Pinpoint the cell where the given text exists, returning its (x, y) midpoint coordinate. 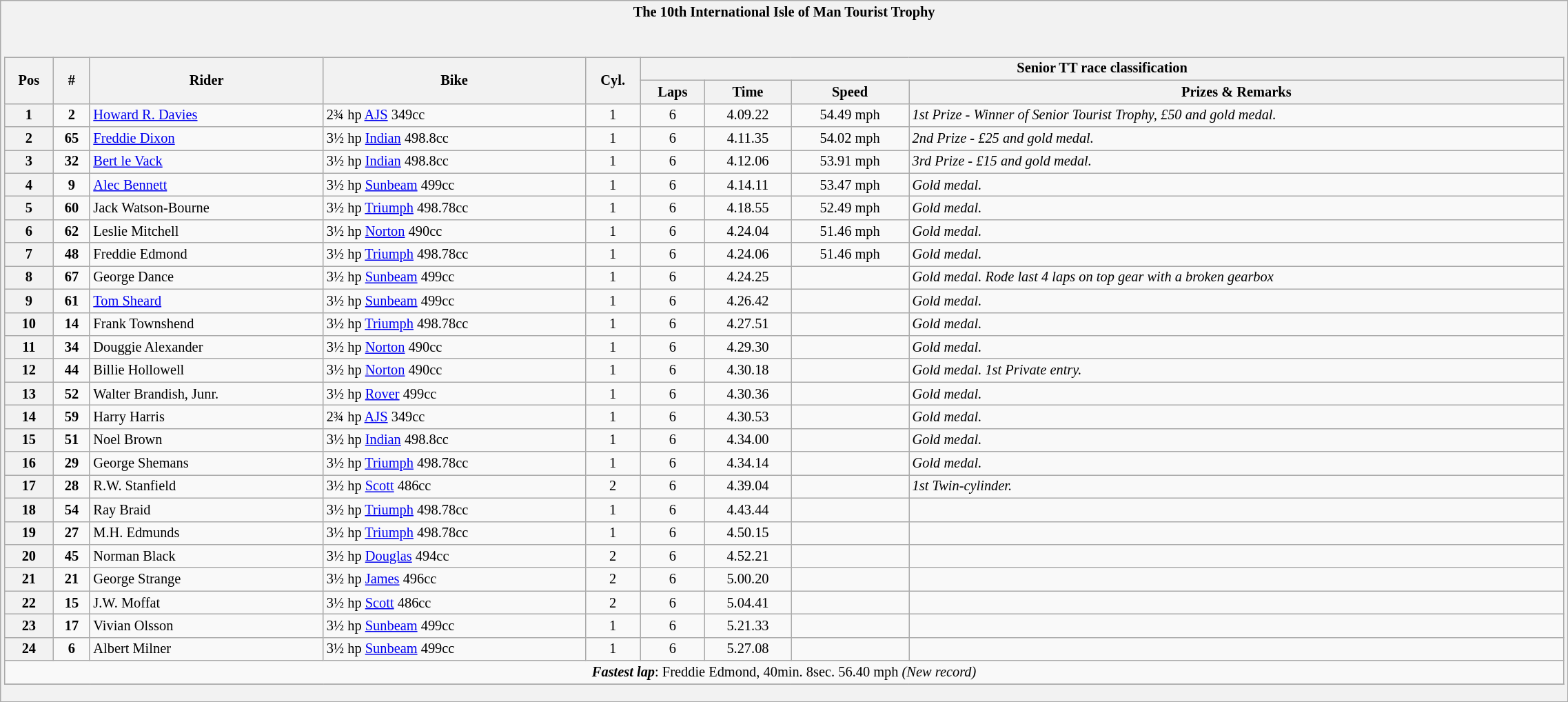
4.34.14 (747, 463)
Bike (454, 80)
13 (29, 394)
5 (29, 208)
Leslie Mitchell (206, 231)
# (72, 80)
2nd Prize - £25 and gold medal. (1236, 138)
Frank Townshend (206, 324)
5.00.20 (747, 579)
7 (29, 254)
4.18.55 (747, 208)
19 (29, 533)
3 (29, 161)
M.H. Edmunds (206, 533)
4.50.15 (747, 533)
4.09.22 (747, 115)
4.12.06 (747, 161)
Gold medal. 1st Private entry. (1236, 370)
34 (72, 347)
Billie Hollowell (206, 370)
3½ hp James 496cc (454, 579)
4.24.06 (747, 254)
11 (29, 347)
R.W. Stanfield (206, 486)
Alec Bennett (206, 185)
Harry Harris (206, 417)
12 (29, 370)
27 (72, 533)
Pos (29, 80)
59 (72, 417)
Freddie Edmond (206, 254)
Tom Sheard (206, 301)
32 (72, 161)
Senior TT race classification (1102, 68)
Jack Watson-Bourne (206, 208)
4.30.18 (747, 370)
67 (72, 277)
54 (72, 510)
Cyl. (613, 80)
Norman Black (206, 556)
53.91 mph (851, 161)
24 (29, 649)
Walter Brandish, Junr. (206, 394)
29 (72, 463)
Noel Brown (206, 440)
3½ hp Douglas 494cc (454, 556)
Freddie Dixon (206, 138)
George Shemans (206, 463)
Vivian Olsson (206, 625)
4.43.44 (747, 510)
Albert Milner (206, 649)
4.11.35 (747, 138)
J.W. Moffat (206, 603)
4.27.51 (747, 324)
54.02 mph (851, 138)
4.14.11 (747, 185)
4.24.25 (747, 277)
1st Twin-cylinder. (1236, 486)
Gold medal. Rode last 4 laps on top gear with a broken gearbox (1236, 277)
16 (29, 463)
61 (72, 301)
5.27.08 (747, 649)
23 (29, 625)
44 (72, 370)
5.21.33 (747, 625)
The 10th International Isle of Man Tourist Trophy (784, 11)
20 (29, 556)
Ray Braid (206, 510)
3½ hp Rover 499cc (454, 394)
4.52.21 (747, 556)
Bert le Vack (206, 161)
18 (29, 510)
45 (72, 556)
22 (29, 603)
Prizes & Remarks (1236, 92)
George Strange (206, 579)
51 (72, 440)
4.34.00 (747, 440)
52 (72, 394)
1st Prize - Winner of Senior Tourist Trophy, £50 and gold medal. (1236, 115)
3rd Prize - £15 and gold medal. (1236, 161)
George Dance (206, 277)
Time (747, 92)
4.24.04 (747, 231)
4.26.42 (747, 301)
4.30.36 (747, 394)
Laps (673, 92)
Speed (851, 92)
54.49 mph (851, 115)
52.49 mph (851, 208)
53.47 mph (851, 185)
62 (72, 231)
4 (29, 185)
Rider (206, 80)
Fastest lap: Freddie Edmond, 40min. 8sec. 56.40 mph (New record) (784, 672)
4.30.53 (747, 417)
60 (72, 208)
Douggie Alexander (206, 347)
4.39.04 (747, 486)
48 (72, 254)
10 (29, 324)
Howard R. Davies (206, 115)
5.04.41 (747, 603)
4.29.30 (747, 347)
65 (72, 138)
8 (29, 277)
28 (72, 486)
